Output the [x, y] coordinate of the center of the cell containing the given text.  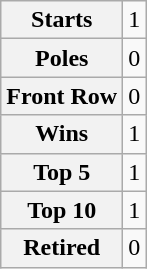
Top 10 [62, 210]
Retired [62, 248]
Wins [62, 134]
Starts [62, 20]
Top 5 [62, 172]
Poles [62, 58]
Front Row [62, 96]
